Capture the cell that displays the provided text and extract its (X, Y) central coordinate. 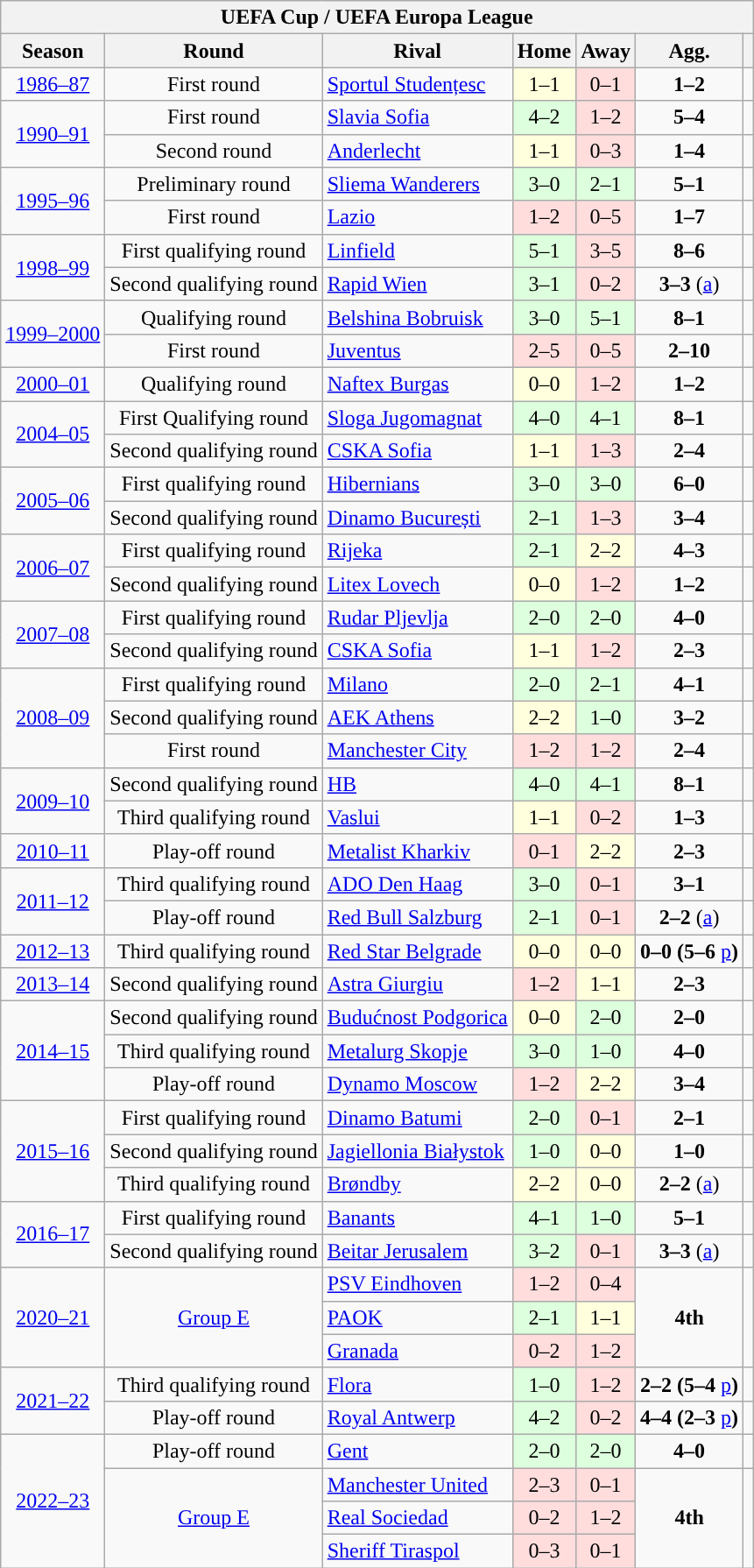
Gent (417, 1451)
3–5 (606, 251)
2012–13 (53, 950)
4–3 (690, 551)
Real Sociedad (417, 1518)
Red Star Belgrade (417, 950)
5–4 (690, 117)
2014–15 (53, 1051)
Naftex Burgas (417, 384)
Manchester United (417, 1485)
Anderlecht (417, 151)
2005–06 (53, 501)
Season (53, 51)
4–4 (2–3 p) (690, 1417)
Rapid Wien (417, 284)
PSV Eindhoven (417, 1284)
Home (544, 51)
Jagiellonia Białystok (417, 1151)
Sliema Wanderers (417, 184)
Vaslui (417, 817)
Brøndby (417, 1184)
2011–12 (53, 901)
Litex Lovech (417, 584)
2008–09 (53, 717)
Manchester City (417, 751)
Hibernians (417, 484)
Granada (417, 1351)
Astra Giurgiu (417, 985)
AEK Athens (417, 717)
1995–96 (53, 201)
Preliminary round (214, 184)
0–0 (5–6 p) (690, 950)
6–0 (690, 484)
Beitar Jerusalem (417, 1251)
2013–14 (53, 985)
Juventus (417, 350)
Flora (417, 1384)
Dinamo Batumi (417, 1118)
Dinamo București (417, 518)
2004–05 (53, 434)
UEFA Cup / UEFA Europa League (377, 18)
Rudar Pljevlja (417, 618)
2022–23 (53, 1501)
1–4 (690, 151)
Slavia Sofia (417, 117)
8–6 (690, 251)
2–5 (544, 350)
Away (606, 51)
Second round (214, 151)
Metalist Kharkiv (417, 851)
Round (214, 51)
Rijeka (417, 551)
Belshina Bobruisk (417, 317)
Dynamo Moscow (417, 1084)
Linfield (417, 251)
2020–21 (53, 1317)
Sportul Studențesc (417, 84)
2007–08 (53, 634)
2–10 (690, 350)
Banants (417, 1218)
HB (417, 784)
2010–11 (53, 851)
2006–07 (53, 568)
1986–87 (53, 84)
Sloga Jugomagnat (417, 418)
Red Bull Salzburg (417, 917)
2000–01 (53, 384)
First Qualifying round (214, 418)
2021–22 (53, 1401)
2–2 (5–4 p) (690, 1384)
PAOK (417, 1317)
Rival (417, 51)
1999–2000 (53, 334)
Metalurg Skopje (417, 1051)
Agg. (690, 51)
2016–17 (53, 1234)
2009–10 (53, 801)
Royal Antwerp (417, 1417)
Budućnost Podgorica (417, 1018)
Lazio (417, 217)
Sheriff Tiraspol (417, 1551)
1998–99 (53, 267)
0–4 (606, 1284)
1990–91 (53, 134)
ADO Den Haag (417, 884)
2015–16 (53, 1151)
1–7 (690, 217)
Milano (417, 684)
